Locate the cell with the specified text and output its [x, y] center coordinate. 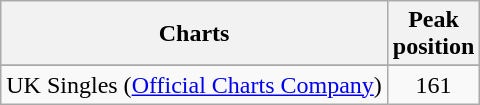
161 [433, 85]
Charts [194, 34]
Peakposition [433, 34]
UK Singles (Official Charts Company) [194, 85]
